Scan for the cell matching the given text and deliver its [x, y] coordinate at center. 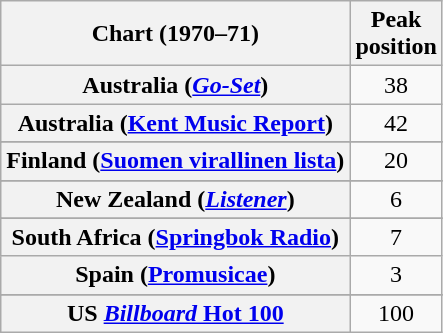
Australia (Go-Set) [176, 85]
Spain (Promusicae) [176, 275]
Chart (1970–71) [176, 34]
38 [396, 85]
3 [396, 275]
Australia (Kent Music Report) [176, 123]
South Africa (Springbok Radio) [176, 237]
100 [396, 313]
6 [396, 199]
Peakposition [396, 34]
42 [396, 123]
Finland (Suomen virallinen lista) [176, 161]
New Zealand (Listener) [176, 199]
US Billboard Hot 100 [176, 313]
7 [396, 237]
20 [396, 161]
